Identify which cell holds the provided text, then report its (x, y) central coordinate. 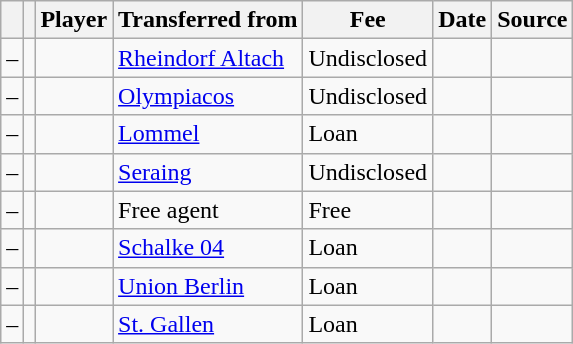
Fee (368, 20)
Player (74, 20)
Date (462, 20)
Free (368, 210)
Free agent (208, 210)
Schalke 04 (208, 248)
Transferred from (208, 20)
Olympiacos (208, 96)
Union Berlin (208, 286)
Seraing (208, 172)
St. Gallen (208, 324)
Rheindorf Altach (208, 58)
Lommel (208, 134)
Source (532, 20)
